Find where the given text appears and provide that cell's center as (x, y) coordinate. 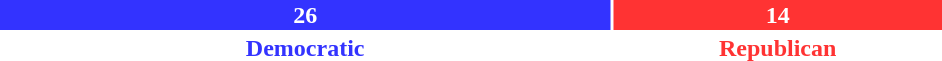
14 (778, 15)
26 (305, 15)
